Detect which cell encompasses the target text, then output its [x, y] center coordinate. 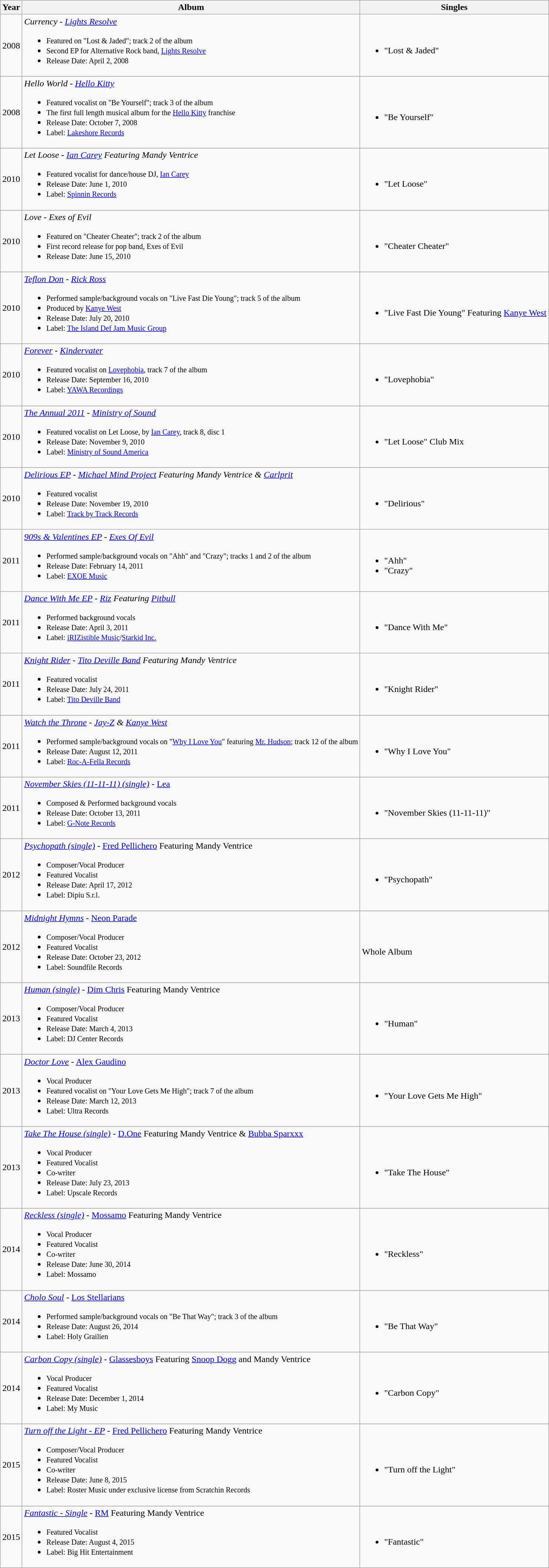
Reckless (single) - Mossamo Featuring Mandy VentriceVocal ProducerFeatured VocalistCo-writerRelease Date: June 30, 2014Label: Mossamo [191, 1249]
Psychopath (single) - Fred Pellichero Featuring Mandy VentriceComposer/Vocal ProducerFeatured VocalistRelease Date: April 17, 2012Label: Dipiu S.r.l. [191, 875]
"Cheater Cheater" [454, 241]
Love - Exes of EvilFeatured on "Cheater Cheater"; track 2 of the albumFirst record release for pop band, Exes of EvilRelease Date: June 15, 2010 [191, 241]
"November Skies (11-11-11)" [454, 808]
"Let Loose" [454, 179]
"Knight Rider" [454, 684]
"Take The House" [454, 1168]
Singles [454, 7]
Delirious EP - Michael Mind Project Featuring Mandy Ventrice & CarlpritFeatured vocalistRelease Date: November 19, 2010Label: Track by Track Records [191, 499]
Dance With Me EP - Riz Featuring PitbullPerformed background vocalsRelease Date: April 3, 2011Label: iRIZistible Music/Starkid Inc. [191, 622]
"Your Love Gets Me High" [454, 1091]
"Carbon Copy" [454, 1388]
Year [11, 7]
"Lovephobia" [454, 375]
"Fantastic" [454, 1537]
"Human" [454, 1019]
"Psychopath" [454, 875]
"Reckless" [454, 1249]
Human (single) - Dim Chris Featuring Mandy VentriceComposer/Vocal ProducerFeatured VocalistRelease Date: March 4, 2013Label: DJ Center Records [191, 1019]
"Let Loose" Club Mix [454, 436]
"Why I Love You" [454, 746]
"Lost & Jaded" [454, 45]
Whole Album [454, 947]
"Turn off the Light" [454, 1465]
Let Loose - Ian Carey Featuring Mandy VentriceFeatured vocalist for dance/house DJ, Ian CareyRelease Date: June 1, 2010Label: Spinnin Records [191, 179]
Midnight Hymns - Neon ParadeComposer/Vocal ProducerFeatured VocalistRelease Date: October 23, 2012Label: Soundfile Records [191, 947]
"Delirious" [454, 499]
Knight Rider - Tito Deville Band Featuring Mandy VentriceFeatured vocalistRelease Date: July 24, 2011Label: Tito Deville Band [191, 684]
Album [191, 7]
Forever - KindervaterFeatured vocalist on Lovephobia, track 7 of the albumRelease Date: September 16, 2010Label: YAWA Recordings [191, 375]
"Be That Way" [454, 1321]
"Live Fast Die Young" Featuring Kanye West [454, 308]
Fantastic - Single - RM Featuring Mandy VentriceFeatured VocalistRelease Date: August 4, 2015Label: Big Hit Entertainment [191, 1537]
"Dance With Me" [454, 622]
"Ahh""Crazy" [454, 560]
November Skies (11-11-11) (single) - LeaComposed & Performed background vocalsRelease Date: October 13, 2011Label: G-Note Records [191, 808]
"Be Yourself" [454, 112]
